Identify which cell holds the provided text, then report its [X, Y] central coordinate. 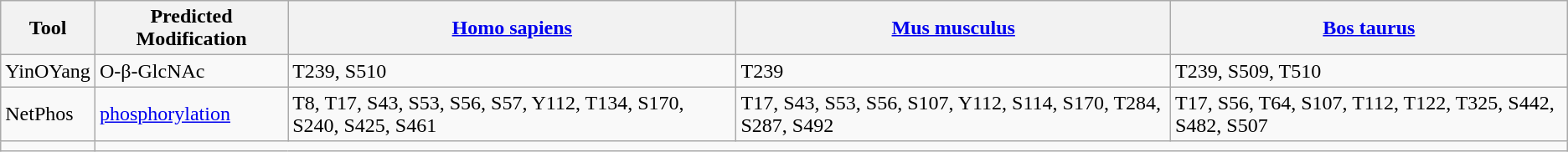
YinOYang [49, 71]
T239, S510 [513, 71]
Mus musculus [953, 28]
T17, S56, T64, S107, T112, T122, T325, S442, S482, S507 [1369, 114]
T239, S509, T510 [1369, 71]
T239 [953, 71]
T17, S43, S53, S56, S107, Y112, S114, S170, T284, S287, S492 [953, 114]
Predicted Modification [191, 28]
NetPhos [49, 114]
phosphorylation [191, 114]
O-β-GlcNAc [191, 71]
Tool [49, 28]
T8, T17, S43, S53, S56, S57, Y112, T134, S170, S240, S425, S461 [513, 114]
Bos taurus [1369, 28]
Homo sapiens [513, 28]
